Locate the cell with the specified text and output its [X, Y] center coordinate. 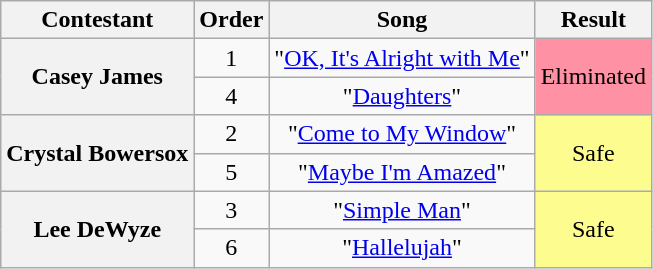
Eliminated [593, 77]
Contestant [98, 20]
"Daughters" [402, 96]
"Come to My Window" [402, 134]
Result [593, 20]
Lee DeWyze [98, 229]
4 [232, 96]
"Hallelujah" [402, 248]
"OK, It's Alright with Me" [402, 58]
6 [232, 248]
Crystal Bowersox [98, 153]
"Maybe I'm Amazed" [402, 172]
5 [232, 172]
"Simple Man" [402, 210]
1 [232, 58]
3 [232, 210]
Song [402, 20]
Order [232, 20]
Casey James [98, 77]
2 [232, 134]
